Extract the (x, y) coordinate from the center of the cell holding the provided text.  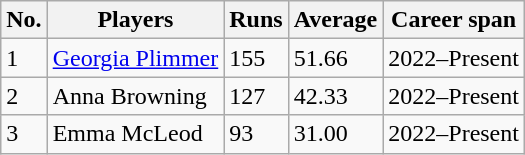
155 (256, 58)
Georgia Plimmer (136, 58)
Players (136, 20)
127 (256, 96)
Anna Browning (136, 96)
Career span (454, 20)
3 (24, 134)
2 (24, 96)
51.66 (336, 58)
Emma McLeod (136, 134)
Average (336, 20)
42.33 (336, 96)
1 (24, 58)
No. (24, 20)
93 (256, 134)
Runs (256, 20)
31.00 (336, 134)
